Pinpoint the cell where the given text exists, returning its (X, Y) midpoint coordinate. 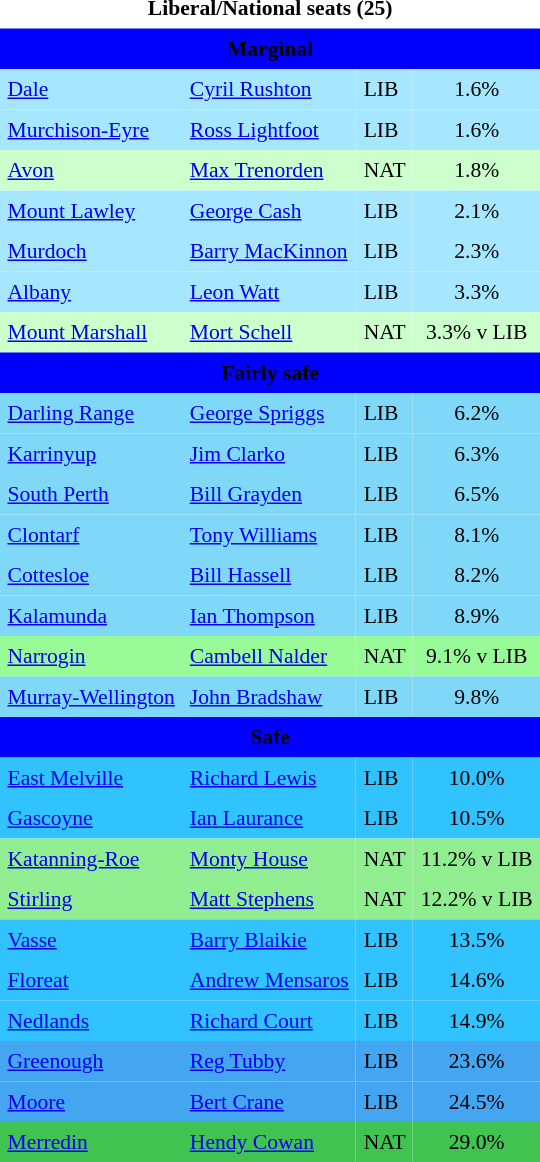
6.2% (476, 413)
Barry MacKinnon (269, 251)
Cyril Rushton (269, 89)
Ian Laurance (269, 818)
6.5% (476, 494)
Bill Hassell (269, 575)
East Melville (91, 777)
11.2% v LIB (476, 858)
Nedlands (91, 1020)
24.5% (476, 1101)
23.6% (476, 1061)
13.5% (476, 939)
Monty House (269, 858)
Max Trenorden (269, 170)
Katanning-Roe (91, 858)
Matt Stephens (269, 899)
Bill Grayden (269, 494)
Merredin (91, 1142)
Safe (270, 737)
Murchison-Eyre (91, 129)
Leon Watt (269, 291)
9.1% v LIB (476, 656)
Hendy Cowan (269, 1142)
6.3% (476, 453)
Ian Thompson (269, 615)
2.3% (476, 251)
Mount Lawley (91, 210)
29.0% (476, 1142)
Kalamunda (91, 615)
Vasse (91, 939)
South Perth (91, 494)
Clontarf (91, 534)
14.9% (476, 1020)
9.8% (476, 696)
George Cash (269, 210)
10.0% (476, 777)
Floreat (91, 980)
Cambell Nalder (269, 656)
Albany (91, 291)
Greenough (91, 1061)
Cottesloe (91, 575)
1.8% (476, 170)
8.2% (476, 575)
10.5% (476, 818)
Dale (91, 89)
Karrinyup (91, 453)
Avon (91, 170)
John Bradshaw (269, 696)
Richard Court (269, 1020)
Mount Marshall (91, 332)
3.3% (476, 291)
Bert Crane (269, 1101)
George Spriggs (269, 413)
Barry Blaikie (269, 939)
Ross Lightfoot (269, 129)
Jim Clarko (269, 453)
Andrew Mensaros (269, 980)
Mort Schell (269, 332)
14.6% (476, 980)
Marginal (270, 48)
8.9% (476, 615)
8.1% (476, 534)
3.3% v LIB (476, 332)
Murdoch (91, 251)
Moore (91, 1101)
Gascoyne (91, 818)
2.1% (476, 210)
Tony Williams (269, 534)
Stirling (91, 899)
Fairly safe (270, 372)
Darling Range (91, 413)
Reg Tubby (269, 1061)
Narrogin (91, 656)
12.2% v LIB (476, 899)
Richard Lewis (269, 777)
Murray-Wellington (91, 696)
